Detect which cell encompasses the target text, then output its [X, Y] center coordinate. 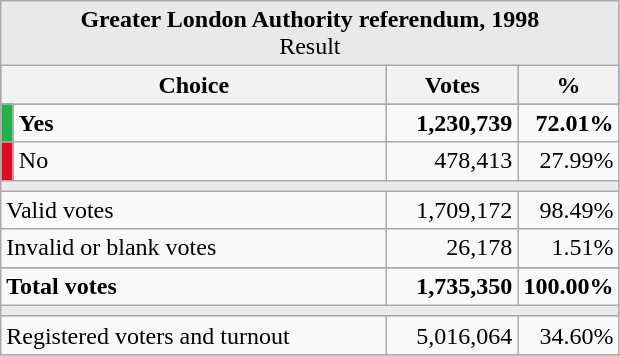
27.99% [568, 161]
Votes [452, 85]
98.49% [568, 210]
Valid votes [194, 210]
No [200, 161]
5,016,064 [452, 335]
Total votes [194, 286]
Registered voters and turnout [194, 335]
1,230,739 [452, 123]
72.01% [568, 123]
1,735,350 [452, 286]
1,709,172 [452, 210]
Greater London Authority referendum, 1998 Result [310, 34]
% [568, 85]
26,178 [452, 248]
Yes [200, 123]
478,413 [452, 161]
1.51% [568, 248]
Choice [194, 85]
34.60% [568, 335]
100.00% [568, 286]
Invalid or blank votes [194, 248]
